Search for the cell housing the specified text and yield its [x, y] center coordinate. 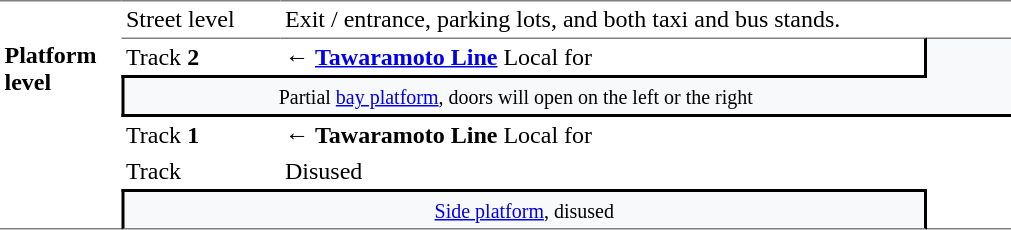
Disused [603, 171]
Side platform, disused [525, 209]
Track [202, 171]
Track 2 [202, 57]
Exit / entrance, parking lots, and both taxi and bus stands. [603, 19]
Platform level [61, 134]
Partial bay platform, doors will open on the left or the right [525, 96]
Street level [202, 19]
Track 1 [202, 135]
